Extract the (X, Y) coordinate from the center of the cell holding the provided text.  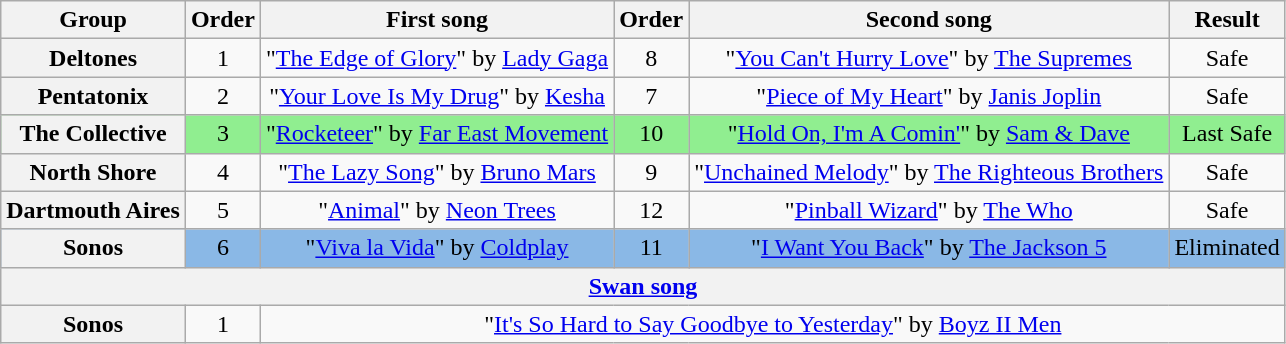
"The Lazy Song" by Bruno Mars (436, 172)
"I Want You Back" by The Jackson 5 (929, 248)
North Shore (94, 172)
2 (222, 96)
Result (1227, 20)
4 (222, 172)
Swan song (644, 286)
"You Can't Hurry Love" by The Supremes (929, 58)
"Hold On, I'm A Comin'" by Sam & Dave (929, 134)
"Unchained Melody" by The Righteous Brothers (929, 172)
Deltones (94, 58)
12 (652, 210)
10 (652, 134)
"The Edge of Glory" by Lady Gaga (436, 58)
Eliminated (1227, 248)
Second song (929, 20)
"Animal" by Neon Trees (436, 210)
6 (222, 248)
"Your Love Is My Drug" by Kesha (436, 96)
First song (436, 20)
"Pinball Wizard" by The Who (929, 210)
"Piece of My Heart" by Janis Joplin (929, 96)
8 (652, 58)
Dartmouth Aires (94, 210)
The Collective (94, 134)
5 (222, 210)
Group (94, 20)
"It's So Hard to Say Goodbye to Yesterday" by Boyz II Men (772, 324)
7 (652, 96)
Pentatonix (94, 96)
Last Safe (1227, 134)
"Rocketeer" by Far East Movement (436, 134)
9 (652, 172)
11 (652, 248)
3 (222, 134)
"Viva la Vida" by Coldplay (436, 248)
